Determine the (X, Y) coordinate at the center of the cell enclosing the given text.  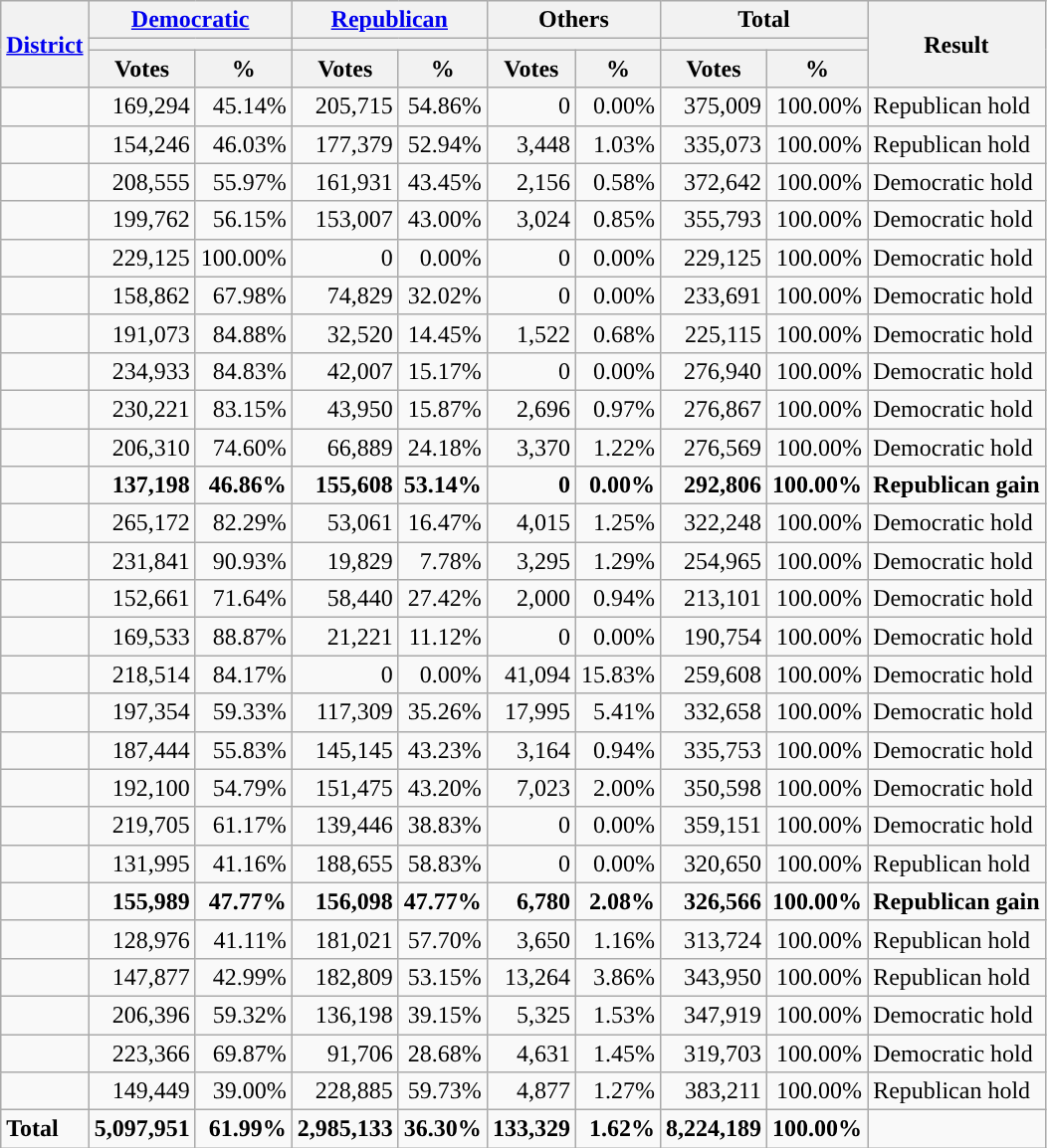
153,007 (344, 220)
335,753 (713, 750)
154,246 (141, 144)
Republican (389, 20)
259,608 (713, 674)
7.78% (442, 561)
41.16% (243, 863)
53.15% (442, 977)
1.22% (617, 447)
32.02% (442, 295)
205,715 (344, 106)
43,950 (344, 409)
254,965 (713, 561)
3,370 (531, 447)
1.29% (617, 561)
231,841 (141, 561)
223,366 (141, 1053)
188,655 (344, 863)
15.83% (617, 674)
233,691 (713, 295)
58,440 (344, 599)
6,780 (531, 901)
52.94% (442, 144)
41,094 (531, 674)
54.86% (442, 106)
133,329 (531, 1129)
55.83% (243, 750)
187,444 (141, 750)
3,295 (531, 561)
Result (956, 44)
11.12% (442, 637)
53,061 (344, 523)
190,754 (713, 637)
5.41% (617, 712)
82.29% (243, 523)
32,520 (344, 333)
0.58% (617, 182)
1.62% (617, 1129)
69.87% (243, 1053)
139,446 (344, 826)
151,475 (344, 788)
181,021 (344, 939)
1.45% (617, 1053)
234,933 (141, 371)
Democratic (190, 20)
219,705 (141, 826)
84.88% (243, 333)
131,995 (141, 863)
152,661 (141, 599)
84.17% (243, 674)
343,950 (713, 977)
24.18% (442, 447)
335,073 (713, 144)
19,829 (344, 561)
57.70% (442, 939)
276,940 (713, 371)
225,115 (713, 333)
149,449 (141, 1091)
17,995 (531, 712)
332,658 (713, 712)
42,007 (344, 371)
2,985,133 (344, 1129)
0.85% (617, 220)
355,793 (713, 220)
213,101 (713, 599)
199,762 (141, 220)
350,598 (713, 788)
7,023 (531, 788)
27.42% (442, 599)
182,809 (344, 977)
21,221 (344, 637)
28.68% (442, 1053)
90.93% (243, 561)
156,098 (344, 901)
128,976 (141, 939)
326,566 (713, 901)
53.14% (442, 485)
1.03% (617, 144)
313,724 (713, 939)
0.68% (617, 333)
43.23% (442, 750)
372,642 (713, 182)
276,569 (713, 447)
2.00% (617, 788)
15.17% (442, 371)
46.86% (243, 485)
1.53% (617, 1015)
39.00% (243, 1091)
0.97% (617, 409)
177,379 (344, 144)
1.27% (617, 1091)
158,862 (141, 295)
3,650 (531, 939)
13,264 (531, 977)
3,164 (531, 750)
161,931 (344, 182)
320,650 (713, 863)
83.15% (243, 409)
169,294 (141, 106)
61.17% (243, 826)
55.97% (243, 182)
136,198 (344, 1015)
74,829 (344, 295)
3,448 (531, 144)
145,145 (344, 750)
36.30% (442, 1129)
155,608 (344, 485)
59.33% (243, 712)
117,309 (344, 712)
41.11% (243, 939)
4,015 (531, 523)
43.45% (442, 182)
5,097,951 (141, 1129)
2.08% (617, 901)
5,325 (531, 1015)
230,221 (141, 409)
8,224,189 (713, 1129)
192,100 (141, 788)
3,024 (531, 220)
59.73% (442, 1091)
137,198 (141, 485)
4,631 (531, 1053)
15.87% (442, 409)
1.16% (617, 939)
67.98% (243, 295)
1,522 (531, 333)
84.83% (243, 371)
2,696 (531, 409)
218,514 (141, 674)
155,989 (141, 901)
265,172 (141, 523)
169,533 (141, 637)
319,703 (713, 1053)
88.87% (243, 637)
16.47% (442, 523)
59.32% (243, 1015)
39.15% (442, 1015)
45.14% (243, 106)
2,000 (531, 599)
66,889 (344, 447)
322,248 (713, 523)
61.99% (243, 1129)
58.83% (442, 863)
2,156 (531, 182)
347,919 (713, 1015)
383,211 (713, 1091)
1.25% (617, 523)
206,310 (141, 447)
35.26% (442, 712)
56.15% (243, 220)
276,867 (713, 409)
74.60% (243, 447)
208,555 (141, 182)
206,396 (141, 1015)
4,877 (531, 1091)
46.03% (243, 144)
District (45, 44)
54.79% (243, 788)
14.45% (442, 333)
3.86% (617, 977)
71.64% (243, 599)
43.00% (442, 220)
38.83% (442, 826)
197,354 (141, 712)
91,706 (344, 1053)
191,073 (141, 333)
42.99% (243, 977)
147,877 (141, 977)
359,151 (713, 826)
43.20% (442, 788)
375,009 (713, 106)
Others (573, 20)
292,806 (713, 485)
228,885 (344, 1091)
